Provide the (x, y) coordinate of the cell's center where the given text is located.  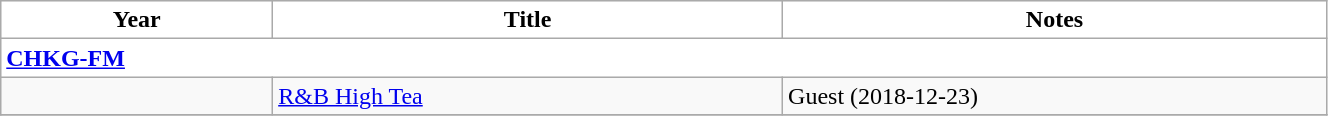
Guest (2018-12-23) (1055, 96)
R&B High Tea (528, 96)
Notes (1055, 20)
Title (528, 20)
Year (137, 20)
CHKG-FM (664, 58)
